Detect which cell encompasses the target text, then output its [x, y] center coordinate. 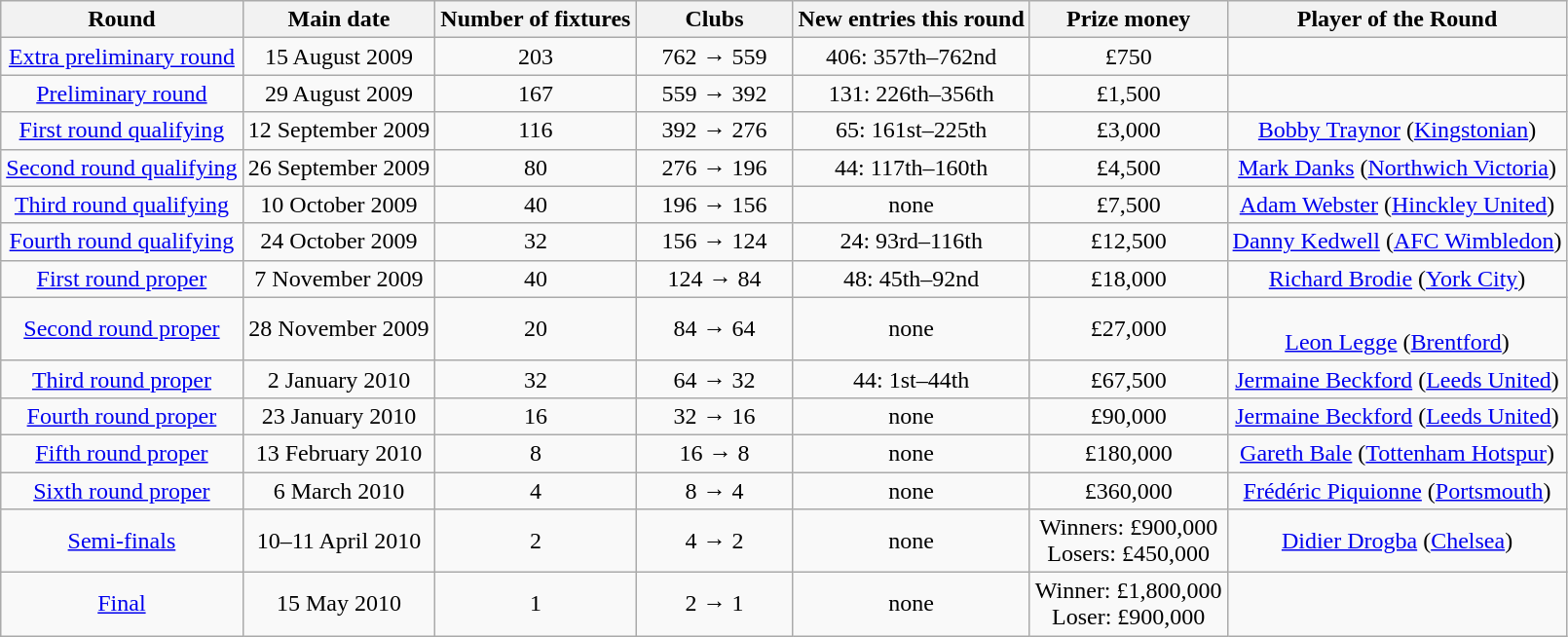
£3,000 [1128, 131]
Richard Brodie (York City) [1397, 279]
Frédéric Piquionne (Portsmouth) [1397, 490]
Fourth round proper [122, 416]
7 November 2009 [339, 279]
Fourth round qualifying [122, 242]
£7,500 [1128, 205]
10 October 2009 [339, 205]
Winner: £1,800,000Loser: £900,000 [1128, 604]
Second round proper [122, 329]
Semi-finals [122, 542]
Final [122, 604]
44: 117th–160th [912, 168]
£180,000 [1128, 453]
16 → 8 [715, 453]
Bobby Traynor (Kingstonian) [1397, 131]
£1,500 [1128, 94]
84 → 64 [715, 329]
20 [536, 329]
1 [536, 604]
Leon Legge (Brentford) [1397, 329]
16 [536, 416]
Adam Webster (Hinckley United) [1397, 205]
Danny Kedwell (AFC Wimbledon) [1397, 242]
26 September 2009 [339, 168]
559 → 392 [715, 94]
£18,000 [1128, 279]
Fifth round proper [122, 453]
Preliminary round [122, 94]
Extra preliminary round [122, 56]
276 → 196 [715, 168]
24 October 2009 [339, 242]
762 → 559 [715, 56]
Mark Danks (Northwich Victoria) [1397, 168]
First round proper [122, 279]
£4,500 [1128, 168]
Main date [339, 19]
28 November 2009 [339, 329]
8 → 4 [715, 490]
£360,000 [1128, 490]
4 → 2 [715, 542]
Gareth Bale (Tottenham Hotspur) [1397, 453]
131: 226th–356th [912, 94]
Prize money [1128, 19]
124 → 84 [715, 279]
29 August 2009 [339, 94]
80 [536, 168]
2 [536, 542]
4 [536, 490]
48: 45th–92nd [912, 279]
392 → 276 [715, 131]
24: 93rd–116th [912, 242]
15 August 2009 [339, 56]
Didier Drogba (Chelsea) [1397, 542]
New entries this round [912, 19]
32 → 16 [715, 416]
£750 [1128, 56]
Second round qualifying [122, 168]
Clubs [715, 19]
116 [536, 131]
12 September 2009 [339, 131]
Round [122, 19]
15 May 2010 [339, 604]
£12,500 [1128, 242]
£67,500 [1128, 379]
2 → 1 [715, 604]
Winners: £900,000Losers: £450,000 [1128, 542]
Number of fixtures [536, 19]
167 [536, 94]
2 January 2010 [339, 379]
196 → 156 [715, 205]
8 [536, 453]
13 February 2010 [339, 453]
156 → 124 [715, 242]
Third round qualifying [122, 205]
406: 357th–762nd [912, 56]
44: 1st–44th [912, 379]
£27,000 [1128, 329]
65: 161st–225th [912, 131]
64 → 32 [715, 379]
£90,000 [1128, 416]
23 January 2010 [339, 416]
10–11 April 2010 [339, 542]
First round qualifying [122, 131]
Sixth round proper [122, 490]
203 [536, 56]
Third round proper [122, 379]
6 March 2010 [339, 490]
Player of the Round [1397, 19]
